Identify which cell holds the provided text, then report its [x, y] central coordinate. 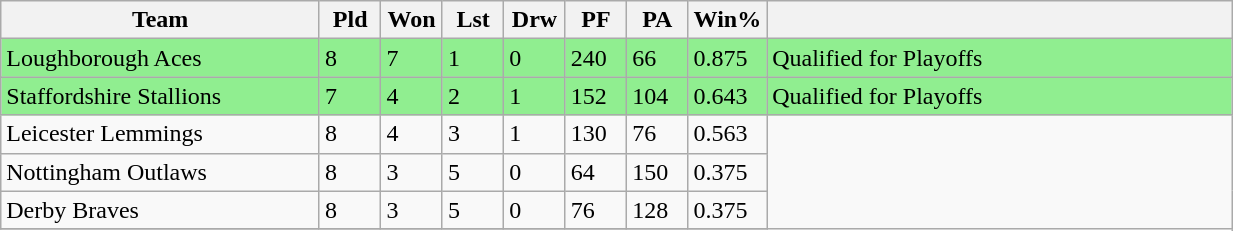
130 [596, 134]
66 [658, 58]
Won [412, 20]
Leicester Lemmings [160, 134]
Drw [534, 20]
64 [596, 172]
PA [658, 20]
Pld [350, 20]
104 [658, 96]
PF [596, 20]
Loughborough Aces [160, 58]
0.643 [728, 96]
Team [160, 20]
0.875 [728, 58]
2 [472, 96]
128 [658, 210]
Lst [472, 20]
0.563 [728, 134]
150 [658, 172]
Derby Braves [160, 210]
240 [596, 58]
Nottingham Outlaws [160, 172]
152 [596, 96]
Staffordshire Stallions [160, 96]
Win% [728, 20]
